Return (X, Y) of the center of cell containing provided text 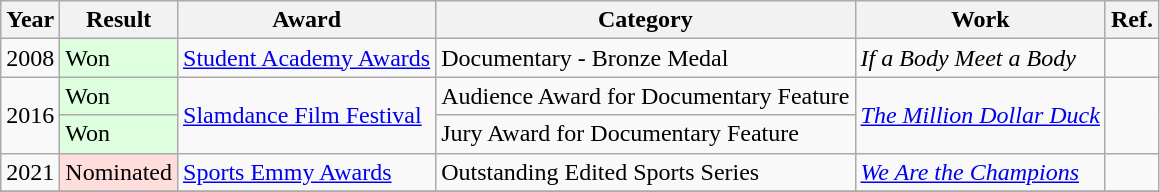
Work (980, 20)
Nominated (119, 172)
Audience Award for Documentary Feature (646, 96)
Slamdance Film Festival (307, 115)
Sports Emmy Awards (307, 172)
2008 (30, 58)
We Are the Champions (980, 172)
Year (30, 20)
2021 (30, 172)
Documentary - Bronze Medal (646, 58)
The Million Dollar Duck (980, 115)
Result (119, 20)
Student Academy Awards (307, 58)
Award (307, 20)
Ref. (1132, 20)
Category (646, 20)
Jury Award for Documentary Feature (646, 134)
2016 (30, 115)
If a Body Meet a Body (980, 58)
Outstanding Edited Sports Series (646, 172)
